For the text-containing cell, return its midpoint in [X, Y] coordinate format. 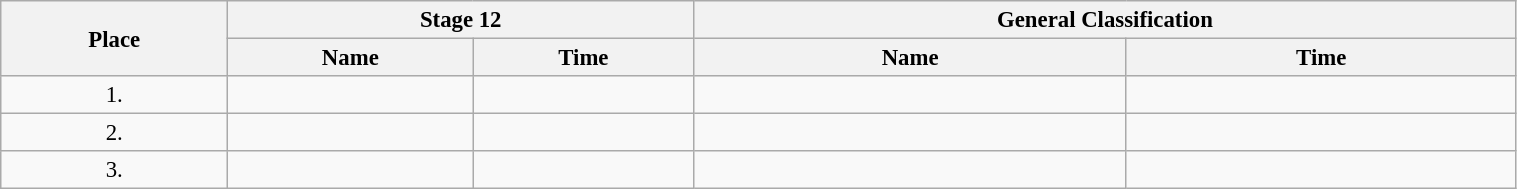
General Classification [1105, 20]
Place [114, 38]
2. [114, 133]
Stage 12 [461, 20]
3. [114, 170]
1. [114, 95]
